Provide the (X, Y) coordinate of the cell's center where the given text is located.  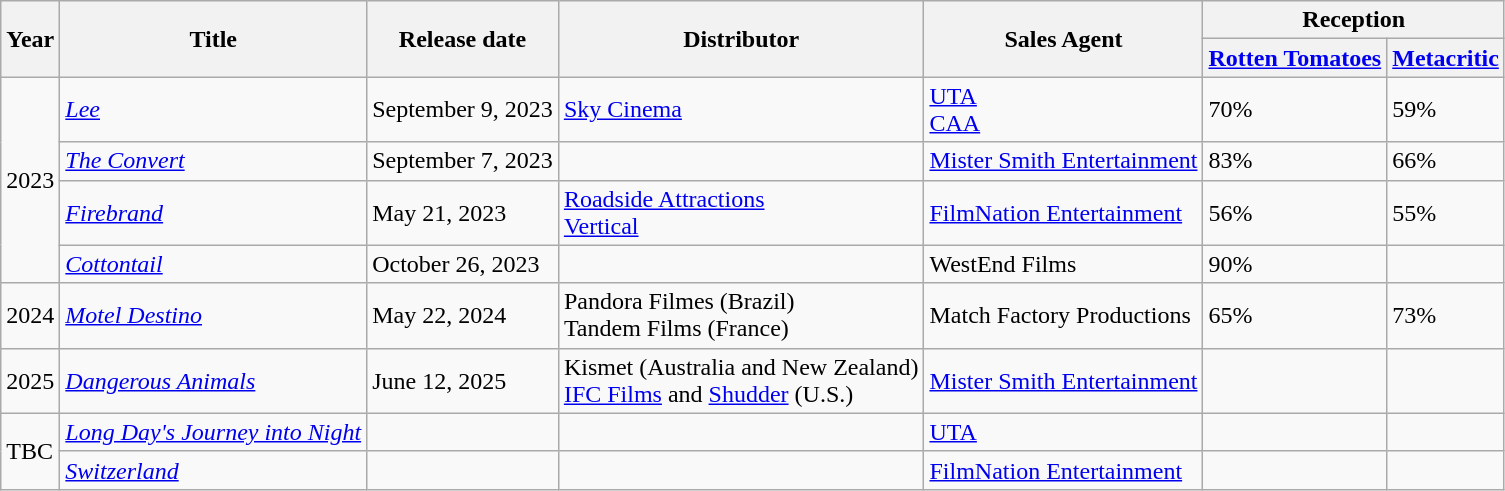
Roadside AttractionsVertical (741, 212)
Title (214, 39)
2023 (30, 180)
May 22, 2024 (463, 316)
Long Day's Journey into Night (214, 432)
Distributor (741, 39)
83% (1295, 161)
TBC (30, 451)
Rotten Tomatoes (1295, 58)
Firebrand (214, 212)
Pandora Filmes (Brazil)Tandem Films (France) (741, 316)
Switzerland (214, 470)
65% (1295, 316)
Match Factory Productions (1064, 316)
56% (1295, 212)
66% (1446, 161)
Lee (214, 110)
June 12, 2025 (463, 380)
September 7, 2023 (463, 161)
October 26, 2023 (463, 264)
Kismet (Australia and New Zealand)IFC Films and Shudder (U.S.) (741, 380)
Year (30, 39)
55% (1446, 212)
Cottontail (214, 264)
UTA (1064, 432)
2024 (30, 316)
2025 (30, 380)
Motel Destino (214, 316)
90% (1295, 264)
Release date (463, 39)
Metacritic (1446, 58)
Dangerous Animals (214, 380)
73% (1446, 316)
70% (1295, 110)
May 21, 2023 (463, 212)
Sales Agent (1064, 39)
Reception (1354, 20)
Sky Cinema (741, 110)
UTACAA (1064, 110)
September 9, 2023 (463, 110)
The Convert (214, 161)
59% (1446, 110)
WestEnd Films (1064, 264)
